Identify which cell holds the provided text, then report its [X, Y] central coordinate. 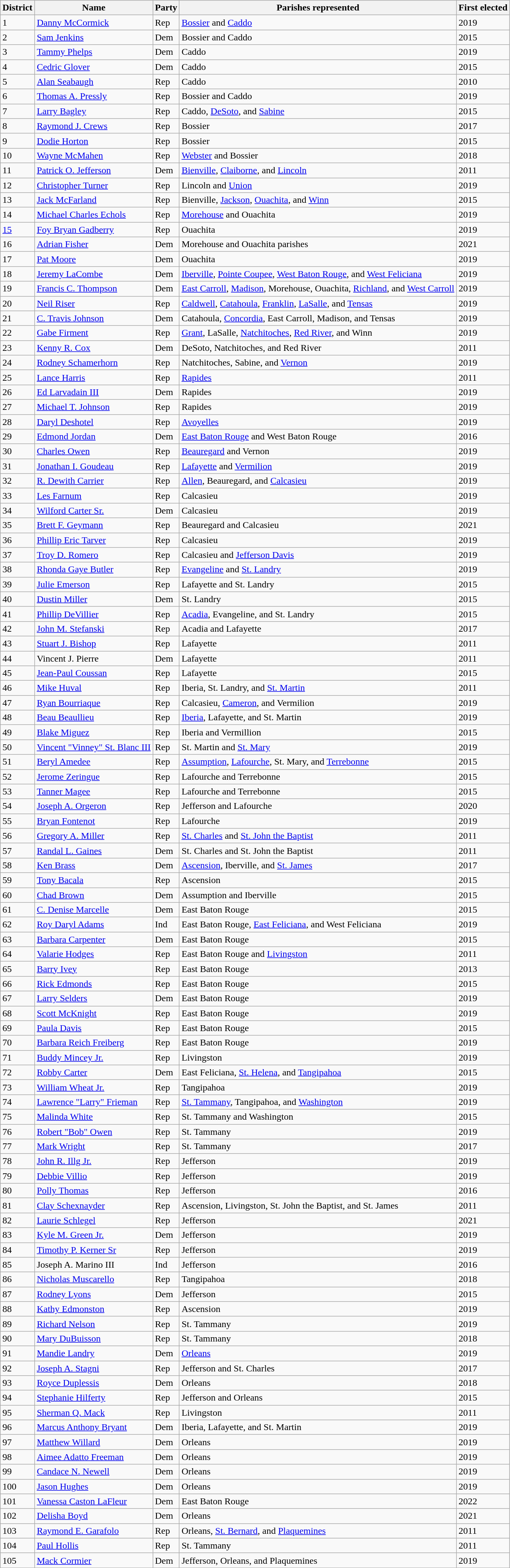
Joseph A. Stagni [94, 1368]
Larry Bagley [94, 111]
Jean-Paul Coussan [94, 673]
Christopher Turner [94, 185]
Daryl Deshotel [94, 422]
81 [17, 1206]
Barbara Carpenter [94, 939]
C. Denise Marcelle [94, 910]
Grant, LaSalle, Natchitoches, Red River, and Winn [318, 333]
Marcus Anthony Bryant [94, 1427]
Laurie Schlegel [94, 1220]
Phillip Eric Tarver [94, 540]
53 [17, 791]
75 [17, 1117]
2 [17, 37]
58 [17, 865]
25 [17, 377]
8 [17, 126]
East Baton Rouge and Livingston [318, 954]
101 [17, 1501]
Polly Thomas [94, 1191]
Beauregard and Vernon [318, 451]
Dustin Miller [94, 599]
St. Martin and St. Mary [318, 747]
Scott McKnight [94, 1013]
Troy D. Romero [94, 555]
22 [17, 333]
Alan Seabaugh [94, 82]
2013 [483, 969]
37 [17, 555]
1 [17, 23]
73 [17, 1087]
Nicholas Muscarello [94, 1279]
Assumption, Lafourche, St. Mary, and Terrebonne [318, 762]
2010 [483, 82]
Aimee Adatto Freeman [94, 1457]
Name [94, 8]
93 [17, 1383]
28 [17, 422]
Brett F. Geymann [94, 525]
Ascension, Iberville, and St. James [318, 865]
Phillip DeVillier [94, 614]
East Feliciana, St. Helena, and Tangipahoa [318, 1072]
Ed Larvadain III [94, 392]
Francis C. Thompson [94, 289]
Jack McFarland [94, 200]
Cedric Glover [94, 67]
Paul Hollis [94, 1545]
38 [17, 570]
9 [17, 141]
20 [17, 303]
94 [17, 1398]
Kenny R. Cox [94, 348]
Catahoula, Concordia, East Carroll, Madison, and Tensas [318, 318]
26 [17, 392]
50 [17, 747]
Charles Owen [94, 451]
102 [17, 1516]
Bryan Fontenot [94, 821]
Rick Edmonds [94, 984]
71 [17, 1058]
Randal L. Gaines [94, 850]
Acadia and Lafayette [318, 629]
12 [17, 185]
41 [17, 614]
Blake Miguez [94, 732]
6 [17, 96]
40 [17, 599]
Webster and Bossier [318, 155]
32 [17, 481]
Morehouse and Ouachita [318, 215]
Raymond E. Garafolo [94, 1531]
7 [17, 111]
Valarie Hodges [94, 954]
Ascension, Livingston, St. John the Baptist, and St. James [318, 1206]
Michael T. Johnson [94, 407]
Lance Harris [94, 377]
84 [17, 1250]
Jefferson and St. Charles [318, 1368]
98 [17, 1457]
East Carroll, Madison, Morehouse, Ouachita, Richland, and West Carroll [318, 289]
Jefferson, Orleans, and Plaquemines [318, 1560]
2022 [483, 1501]
Bienville, Claiborne, and Lincoln [318, 170]
76 [17, 1132]
77 [17, 1146]
Bienville, Jackson, Ouachita, and Winn [318, 200]
46 [17, 688]
Jefferson and Lafourche [318, 806]
Stuart J. Bishop [94, 643]
Lincoln and Union [318, 185]
Beau Beaullieu [94, 718]
Rhonda Gaye Butler [94, 570]
John M. Stefanski [94, 629]
Rodney Lyons [94, 1294]
Foy Bryan Gadberry [94, 230]
55 [17, 821]
95 [17, 1413]
Tony Bacala [94, 880]
Malinda White [94, 1117]
85 [17, 1265]
29 [17, 437]
51 [17, 762]
Acadia, Evangeline, and St. Landry [318, 614]
Tammy Phelps [94, 52]
Royce Duplessis [94, 1383]
Wayne McMahen [94, 155]
Jefferson and Orleans [318, 1398]
Tanner Magee [94, 791]
Calcasieu, Cameron, and Vermilion [318, 703]
49 [17, 732]
Ken Brass [94, 865]
Danny McCormick [94, 23]
Beryl Amedee [94, 762]
Iberia, St. Landry, and St. Martin [318, 688]
Gregory A. Miller [94, 836]
Paula Davis [94, 1028]
54 [17, 806]
Caddo, DeSoto, and Sabine [318, 111]
Morehouse and Ouachita parishes [318, 244]
Sam Jenkins [94, 37]
Vincent "Vinney" St. Blanc III [94, 747]
92 [17, 1368]
Evangeline and St. Landry [318, 570]
Ryan Bourriaque [94, 703]
89 [17, 1324]
90 [17, 1338]
86 [17, 1279]
Jerome Zeringue [94, 777]
Timothy P. Kerner Sr [94, 1250]
34 [17, 510]
82 [17, 1220]
First elected [483, 8]
Lafayette and Vermilion [318, 466]
15 [17, 230]
DeSoto, Natchitoches, and Red River [318, 348]
Roy Daryl Adams [94, 925]
William Wheat Jr. [94, 1087]
Barry Ivey [94, 969]
Rodney Schamerhorn [94, 362]
14 [17, 215]
Lafourche [318, 821]
57 [17, 850]
5 [17, 82]
21 [17, 318]
79 [17, 1176]
96 [17, 1427]
Jonathan I. Goudeau [94, 466]
Kathy Edmonston [94, 1309]
District [17, 8]
70 [17, 1043]
Caldwell, Catahoula, Franklin, LaSalle, and Tensas [318, 303]
C. Travis Johnson [94, 318]
47 [17, 703]
Natchitoches, Sabine, and Vernon [318, 362]
Calcasieu and Jefferson Davis [318, 555]
Vanessa Caston LaFleur [94, 1501]
3 [17, 52]
78 [17, 1161]
Barbara Reich Freiberg [94, 1043]
23 [17, 348]
4 [17, 67]
Mary DuBuisson [94, 1338]
13 [17, 200]
74 [17, 1102]
Jason Hughes [94, 1486]
Vincent J. Pierre [94, 659]
Patrick O. Jefferson [94, 170]
Julie Emerson [94, 584]
105 [17, 1560]
48 [17, 718]
80 [17, 1191]
68 [17, 1013]
Richard Nelson [94, 1324]
11 [17, 170]
39 [17, 584]
Iberia and Vermillion [318, 732]
65 [17, 969]
67 [17, 998]
31 [17, 466]
Sherman Q. Mack [94, 1413]
Adrian Fisher [94, 244]
Debbie Villio [94, 1176]
East Baton Rouge, East Feliciana, and West Feliciana [318, 925]
2020 [483, 806]
27 [17, 407]
Dodie Horton [94, 141]
Joseph A. Marino III [94, 1265]
Neil Riser [94, 303]
Delisha Boyd [94, 1516]
66 [17, 984]
Michael Charles Echols [94, 215]
103 [17, 1531]
64 [17, 954]
St. Tammany and Washington [318, 1117]
18 [17, 274]
Iberville, Pointe Coupee, West Baton Rouge, and West Feliciana [318, 274]
Parishes represented [318, 8]
Beauregard and Calcasieu [318, 525]
43 [17, 643]
Edmond Jordan [94, 437]
Les Farnum [94, 496]
87 [17, 1294]
56 [17, 836]
100 [17, 1486]
Assumption and Iberville [318, 895]
72 [17, 1072]
Matthew Willard [94, 1442]
Stephanie Hilferty [94, 1398]
Larry Selders [94, 998]
60 [17, 895]
John R. Illg Jr. [94, 1161]
Chad Brown [94, 895]
Mike Huval [94, 688]
Allen, Beauregard, and Calcasieu [318, 481]
Thomas A. Pressly [94, 96]
Gabe Firment [94, 333]
61 [17, 910]
69 [17, 1028]
30 [17, 451]
44 [17, 659]
Clay Schexnayder [94, 1206]
83 [17, 1235]
52 [17, 777]
St. Tammany, Tangipahoa, and Washington [318, 1102]
Robby Carter [94, 1072]
88 [17, 1309]
42 [17, 629]
63 [17, 939]
24 [17, 362]
R. Dewith Carrier [94, 481]
Jeremy LaCombe [94, 274]
97 [17, 1442]
45 [17, 673]
91 [17, 1353]
Lawrence "Larry" Frieman [94, 1102]
Wilford Carter Sr. [94, 510]
Party [166, 8]
Mark Wright [94, 1146]
East Baton Rouge and West Baton Rouge [318, 437]
99 [17, 1472]
36 [17, 540]
Mandie Landry [94, 1353]
33 [17, 496]
St. Landry [318, 599]
17 [17, 259]
Mack Cormier [94, 1560]
Buddy Mincey Jr. [94, 1058]
Robert "Bob" Owen [94, 1132]
16 [17, 244]
Joseph A. Orgeron [94, 806]
19 [17, 289]
Lafayette and St. Landry [318, 584]
Raymond J. Crews [94, 126]
Avoyelles [318, 422]
59 [17, 880]
35 [17, 525]
Orleans, St. Bernard, and Plaquemines [318, 1531]
62 [17, 925]
104 [17, 1545]
Kyle M. Green Jr. [94, 1235]
Pat Moore [94, 259]
Candace N. Newell [94, 1472]
10 [17, 155]
